Capture the cell that displays the provided text and extract its [x, y] central coordinate. 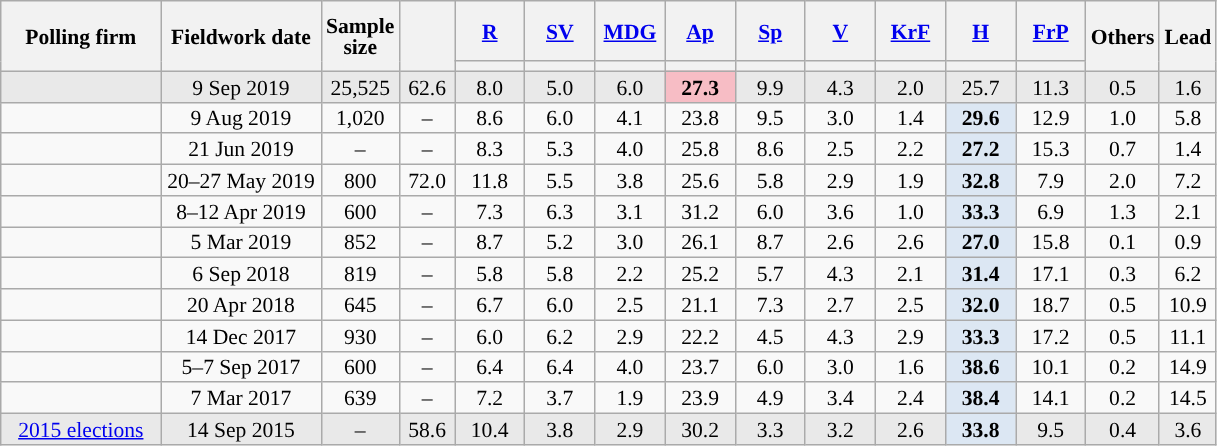
5.3 [560, 150]
0.4 [1123, 430]
27.0 [980, 242]
21 Jun 2019 [241, 150]
58.6 [426, 430]
639 [360, 398]
31.2 [700, 212]
23.8 [700, 118]
11.1 [1188, 336]
14.9 [1188, 366]
10.1 [1051, 366]
10.4 [490, 430]
17.1 [1051, 274]
25,525 [360, 86]
72.0 [426, 180]
5.7 [770, 274]
4.5 [770, 336]
6.9 [1051, 212]
6.7 [490, 304]
Lead [1188, 36]
KrF [910, 31]
14 Sep 2015 [241, 430]
6 Sep 2018 [241, 274]
0.3 [1123, 274]
3.3 [770, 430]
32.0 [980, 304]
25.6 [700, 180]
18.7 [1051, 304]
26.1 [700, 242]
930 [360, 336]
R [490, 31]
11.8 [490, 180]
8.0 [490, 86]
6.3 [560, 212]
V [840, 31]
17.2 [1051, 336]
Samplesize [360, 36]
14.1 [1051, 398]
38.4 [980, 398]
2.7 [840, 304]
38.6 [980, 366]
5.5 [560, 180]
1.3 [1123, 212]
14.5 [1188, 398]
645 [360, 304]
10.9 [1188, 304]
Ap [700, 31]
5.0 [560, 86]
62.6 [426, 86]
7 Mar 2017 [241, 398]
23.7 [700, 366]
4.1 [630, 118]
0.9 [1188, 242]
852 [360, 242]
0.1 [1123, 242]
3.2 [840, 430]
29.6 [980, 118]
1,020 [360, 118]
32.8 [980, 180]
5.2 [560, 242]
9.9 [770, 86]
15.8 [1051, 242]
Fieldwork date [241, 36]
15.3 [1051, 150]
FrP [1051, 31]
Sp [770, 31]
23.9 [700, 398]
20–27 May 2019 [241, 180]
2015 elections [81, 430]
11.3 [1051, 86]
30.2 [700, 430]
3.4 [840, 398]
Polling firm [81, 36]
4.9 [770, 398]
9 Aug 2019 [241, 118]
21.1 [700, 304]
3.7 [560, 398]
8.3 [490, 150]
8–12 Apr 2019 [241, 212]
SV [560, 31]
H [980, 31]
MDG [630, 31]
20 Apr 2018 [241, 304]
819 [360, 274]
0.7 [1123, 150]
9 Sep 2019 [241, 86]
25.2 [700, 274]
800 [360, 180]
12.9 [1051, 118]
2.4 [910, 398]
5–7 Sep 2017 [241, 366]
33.8 [980, 430]
22.2 [700, 336]
14 Dec 2017 [241, 336]
3.1 [630, 212]
27.2 [980, 150]
27.3 [700, 86]
25.8 [700, 150]
31.4 [980, 274]
25.7 [980, 86]
7.9 [1051, 180]
Others [1123, 36]
5 Mar 2019 [241, 242]
